Identify which cell holds the provided text, then report its [X, Y] central coordinate. 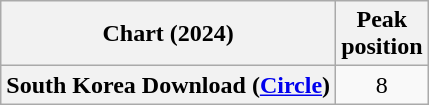
South Korea Download (Circle) [168, 85]
8 [382, 85]
Peakposition [382, 34]
Chart (2024) [168, 34]
